Pinpoint the cell where the given text exists, returning its [X, Y] midpoint coordinate. 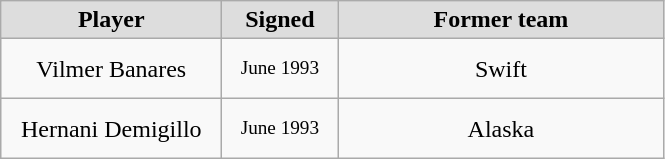
Former team [501, 20]
Alaska [501, 129]
Player [112, 20]
Hernani Demigillo [112, 129]
Swift [501, 69]
Vilmer Banares [112, 69]
Signed [280, 20]
